From the cell containing the given text, extract its center point as [x, y] coordinate. 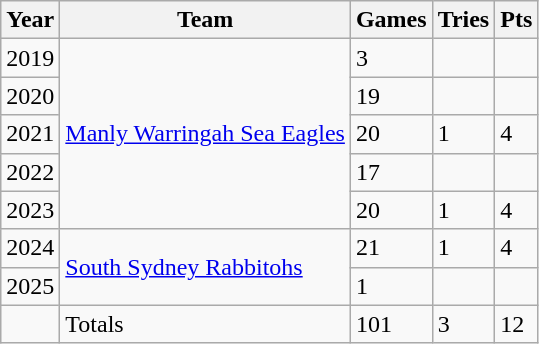
Year [30, 20]
101 [391, 324]
Totals [206, 324]
2024 [30, 248]
Tries [464, 20]
12 [516, 324]
21 [391, 248]
Team [206, 20]
South Sydney Rabbitohs [206, 267]
2022 [30, 172]
17 [391, 172]
2025 [30, 286]
19 [391, 96]
Pts [516, 20]
2023 [30, 210]
2021 [30, 134]
Manly Warringah Sea Eagles [206, 134]
2019 [30, 58]
2020 [30, 96]
Games [391, 20]
